Search for the cell housing the specified text and yield its [X, Y] center coordinate. 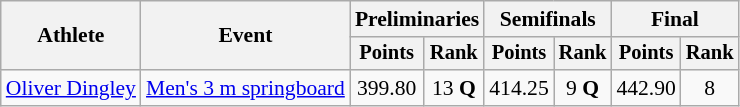
8 [710, 88]
Final [674, 19]
Preliminaries [417, 19]
Men's 3 m springboard [246, 88]
Athlete [71, 36]
13 Q [454, 88]
Semifinals [548, 19]
442.90 [646, 88]
Oliver Dingley [71, 88]
399.80 [387, 88]
414.25 [518, 88]
9 Q [583, 88]
Event [246, 36]
